Return [X, Y] of the center of cell containing provided text 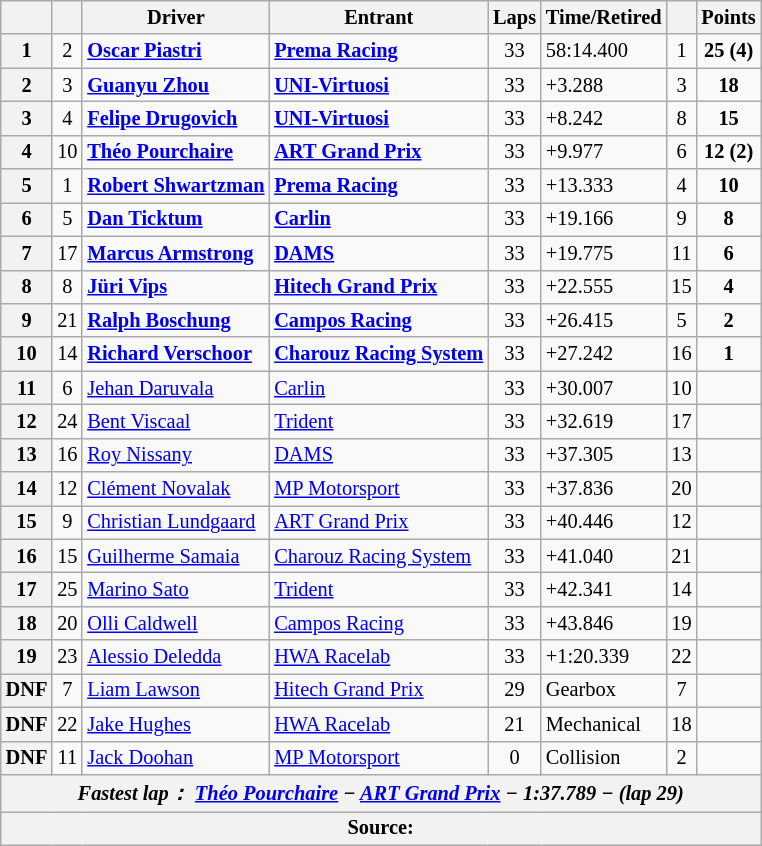
+40.446 [604, 522]
Jüri Vips [176, 287]
12 (2) [729, 152]
Gearbox [604, 690]
23 [67, 657]
Guilherme Samaia [176, 556]
0 [514, 758]
Source: [381, 828]
+26.415 [604, 320]
Fastest lap： Théo Pourchaire − ART Grand Prix − 1:37.789 − (lap 29) [381, 792]
Guanyu Zhou [176, 85]
Robert Shwartzman [176, 186]
Théo Pourchaire [176, 152]
+27.242 [604, 354]
Jehan Daruvala [176, 388]
25 (4) [729, 51]
+3.288 [604, 85]
Olli Caldwell [176, 623]
Alessio Deledda [176, 657]
Liam Lawson [176, 690]
+37.305 [604, 455]
58:14.400 [604, 51]
Bent Viscaal [176, 421]
+8.242 [604, 118]
+41.040 [604, 556]
Roy Nissany [176, 455]
+37.836 [604, 489]
Time/Retired [604, 17]
Richard Verschoor [176, 354]
+19.775 [604, 253]
Points [729, 17]
+30.007 [604, 388]
Marcus Armstrong [176, 253]
+9.977 [604, 152]
+22.555 [604, 287]
25 [67, 589]
Collision [604, 758]
Driver [176, 17]
Christian Lundgaard [176, 522]
Marino Sato [176, 589]
Laps [514, 17]
+32.619 [604, 421]
+19.166 [604, 219]
24 [67, 421]
29 [514, 690]
Dan Ticktum [176, 219]
Ralph Boschung [176, 320]
Oscar Piastri [176, 51]
+13.333 [604, 186]
Entrant [378, 17]
+42.341 [604, 589]
Clément Novalak [176, 489]
+43.846 [604, 623]
+1:20.339 [604, 657]
Jake Hughes [176, 724]
Felipe Drugovich [176, 118]
Mechanical [604, 724]
Jack Doohan [176, 758]
